Return the [x, y] coordinate for the center point of the cell that contains the specified text.  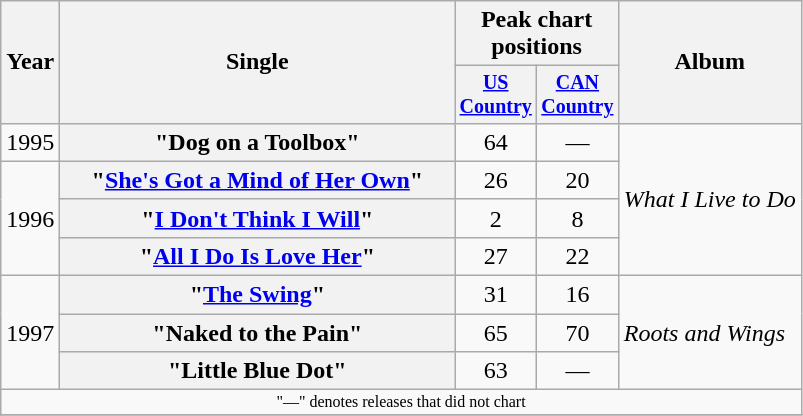
22 [578, 256]
Album [710, 62]
"The Swing" [258, 295]
What I Live to Do [710, 199]
"She's Got a Mind of Her Own" [258, 180]
"—" denotes releases that did not chart [402, 402]
8 [578, 218]
63 [496, 371]
Peak chartpositions [536, 34]
"Little Blue Dot" [258, 371]
Roots and Wings [710, 333]
US Country [496, 94]
"Dog on a Toolbox" [258, 142]
1995 [30, 142]
31 [496, 295]
1996 [30, 218]
"All I Do Is Love Her" [258, 256]
1997 [30, 333]
65 [496, 333]
27 [496, 256]
64 [496, 142]
CAN Country [578, 94]
70 [578, 333]
2 [496, 218]
"Naked to the Pain" [258, 333]
26 [496, 180]
20 [578, 180]
Year [30, 62]
16 [578, 295]
"I Don't Think I Will" [258, 218]
Single [258, 62]
